Find where the given text appears and provide that cell's center as [x, y] coordinate. 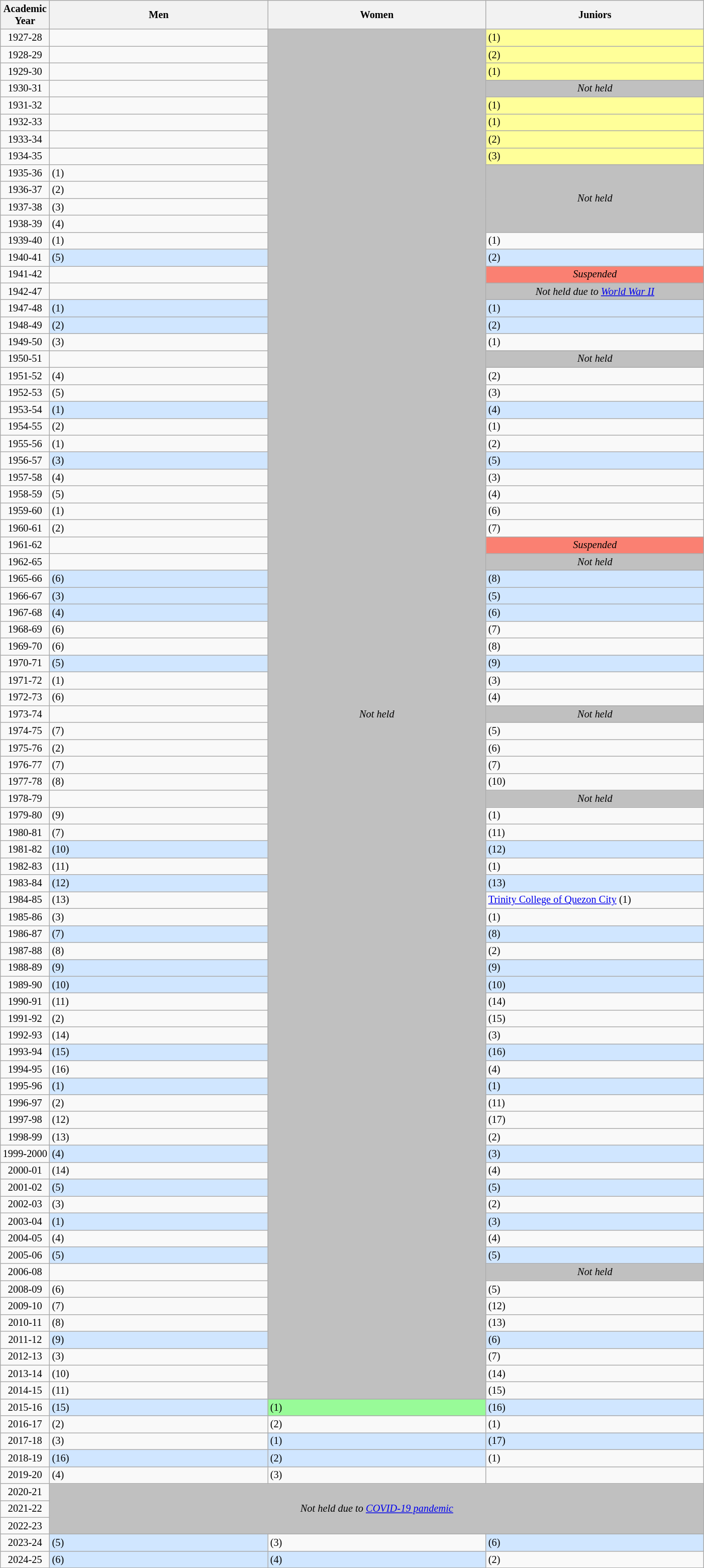
2002-03 [25, 1204]
1997-98 [25, 1120]
2018-19 [25, 1458]
1972-73 [25, 697]
1950-51 [25, 359]
1951-52 [25, 376]
1968-69 [25, 630]
1985-86 [25, 917]
Juniors [595, 15]
1970-71 [25, 663]
2001-02 [25, 1188]
1975-76 [25, 748]
1969-70 [25, 647]
1936-37 [25, 190]
2013-14 [25, 1374]
1987-88 [25, 951]
1933-34 [25, 139]
1992-93 [25, 1035]
2023-24 [25, 1542]
2012-13 [25, 1356]
2024-25 [25, 1559]
Trinity College of Quezon City (1) [595, 900]
Not held due to World War II [595, 291]
2010-11 [25, 1323]
2011-12 [25, 1340]
1991-92 [25, 1018]
2005-06 [25, 1255]
1954-55 [25, 427]
1937-38 [25, 207]
1962-65 [25, 562]
1961-62 [25, 545]
1959-60 [25, 511]
2006-08 [25, 1272]
1974-75 [25, 731]
1971-72 [25, 680]
1967-68 [25, 612]
2021-22 [25, 1509]
1947-48 [25, 308]
1941-42 [25, 274]
1965-66 [25, 579]
1983-84 [25, 883]
1986-87 [25, 934]
1998-99 [25, 1137]
1981-82 [25, 850]
1966-67 [25, 596]
2019-20 [25, 1475]
1927-28 [25, 38]
1982-83 [25, 866]
2004-05 [25, 1238]
1934-35 [25, 156]
1939-40 [25, 241]
2017-18 [25, 1441]
1993-94 [25, 1052]
1960-61 [25, 528]
1928-29 [25, 55]
2009-10 [25, 1306]
1952-53 [25, 393]
1930-31 [25, 88]
1957-58 [25, 477]
1976-77 [25, 765]
1977-78 [25, 782]
1949-50 [25, 342]
2014-15 [25, 1390]
Not held due to COVID-19 pandemic [377, 1508]
1935-36 [25, 173]
1979-80 [25, 815]
2000-01 [25, 1171]
1956-57 [25, 460]
2015-16 [25, 1407]
2022-23 [25, 1526]
1995-96 [25, 1086]
1958-59 [25, 494]
1973-74 [25, 714]
1989-90 [25, 985]
2016-17 [25, 1424]
1999-2000 [25, 1154]
1988-89 [25, 968]
2008-09 [25, 1289]
1984-85 [25, 900]
1980-81 [25, 832]
1942-47 [25, 291]
Women [377, 15]
Men [159, 15]
1931-32 [25, 106]
1978-79 [25, 799]
1994-95 [25, 1069]
1940-41 [25, 258]
1990-91 [25, 1001]
2003-04 [25, 1221]
1948-49 [25, 325]
1953-54 [25, 409]
1955-56 [25, 444]
1996-97 [25, 1103]
1932-33 [25, 122]
AcademicYear [25, 15]
2020-21 [25, 1492]
1929-30 [25, 71]
1938-39 [25, 224]
